Pinpoint the cell where the given text exists, returning its (X, Y) midpoint coordinate. 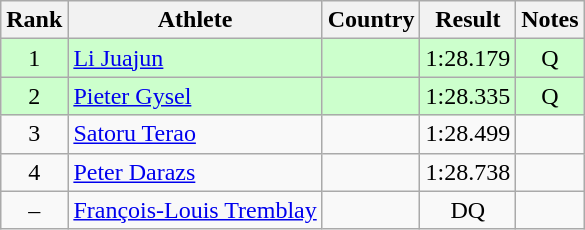
Athlete (195, 20)
– (34, 210)
3 (34, 134)
Country (371, 20)
Result (468, 20)
4 (34, 172)
1 (34, 58)
Li Juajun (195, 58)
François-Louis Tremblay (195, 210)
Peter Darazs (195, 172)
Satoru Terao (195, 134)
1:28.335 (468, 96)
1:28.499 (468, 134)
Pieter Gysel (195, 96)
Rank (34, 20)
2 (34, 96)
DQ (468, 210)
Notes (550, 20)
1:28.179 (468, 58)
1:28.738 (468, 172)
